Identify which cell holds the provided text, then report its [x, y] central coordinate. 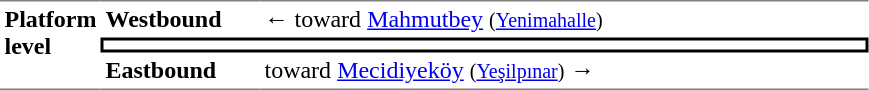
Platform level [50, 45]
Westbound [180, 19]
toward Mecidiyeköy (Yeşilpınar) → [564, 71]
Eastbound [180, 71]
← toward Mahmutbey (Yenimahalle) [564, 19]
